Locate the cell with the specified text and output its [X, Y] center coordinate. 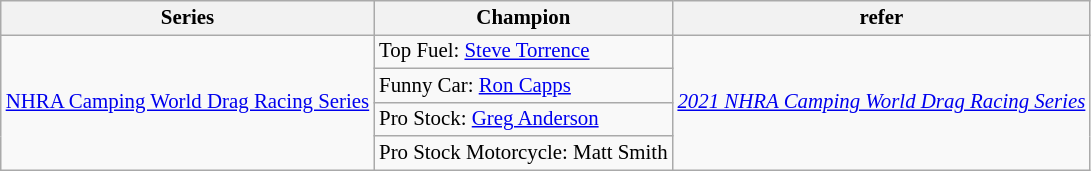
Champion [523, 18]
Pro Stock Motorcycle: Matt Smith [523, 153]
Series [188, 18]
2021 NHRA Camping World Drag Racing Series [881, 102]
Funny Car: Ron Capps [523, 85]
refer [881, 18]
Top Fuel: Steve Torrence [523, 51]
NHRA Camping World Drag Racing Series [188, 102]
Pro Stock: Greg Anderson [523, 119]
